Output the (X, Y) coordinate of the center of the cell containing the given text.  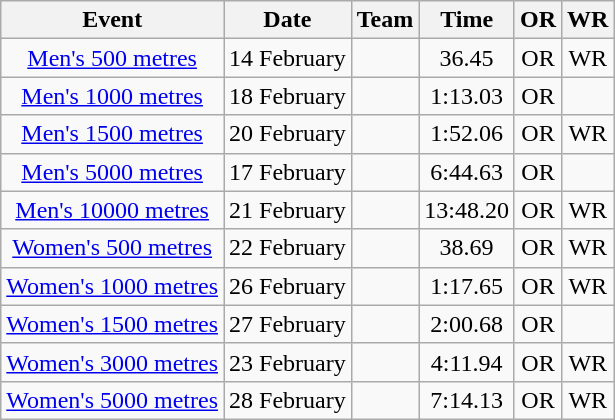
7:14.13 (467, 400)
Men's 1500 metres (112, 134)
Women's 1000 metres (112, 286)
14 February (288, 58)
Date (288, 20)
Event (112, 20)
Women's 500 metres (112, 248)
18 February (288, 96)
Women's 1500 metres (112, 324)
Women's 5000 metres (112, 400)
Men's 500 metres (112, 58)
21 February (288, 210)
22 February (288, 248)
23 February (288, 362)
20 February (288, 134)
4:11.94 (467, 362)
1:13.03 (467, 96)
Women's 3000 metres (112, 362)
26 February (288, 286)
36.45 (467, 58)
Time (467, 20)
6:44.63 (467, 172)
1:17.65 (467, 286)
Men's 1000 metres (112, 96)
27 February (288, 324)
Men's 5000 metres (112, 172)
1:52.06 (467, 134)
Men's 10000 metres (112, 210)
2:00.68 (467, 324)
38.69 (467, 248)
Team (385, 20)
17 February (288, 172)
28 February (288, 400)
13:48.20 (467, 210)
